Return the (X, Y) coordinate for the center point of the cell that contains the specified text.  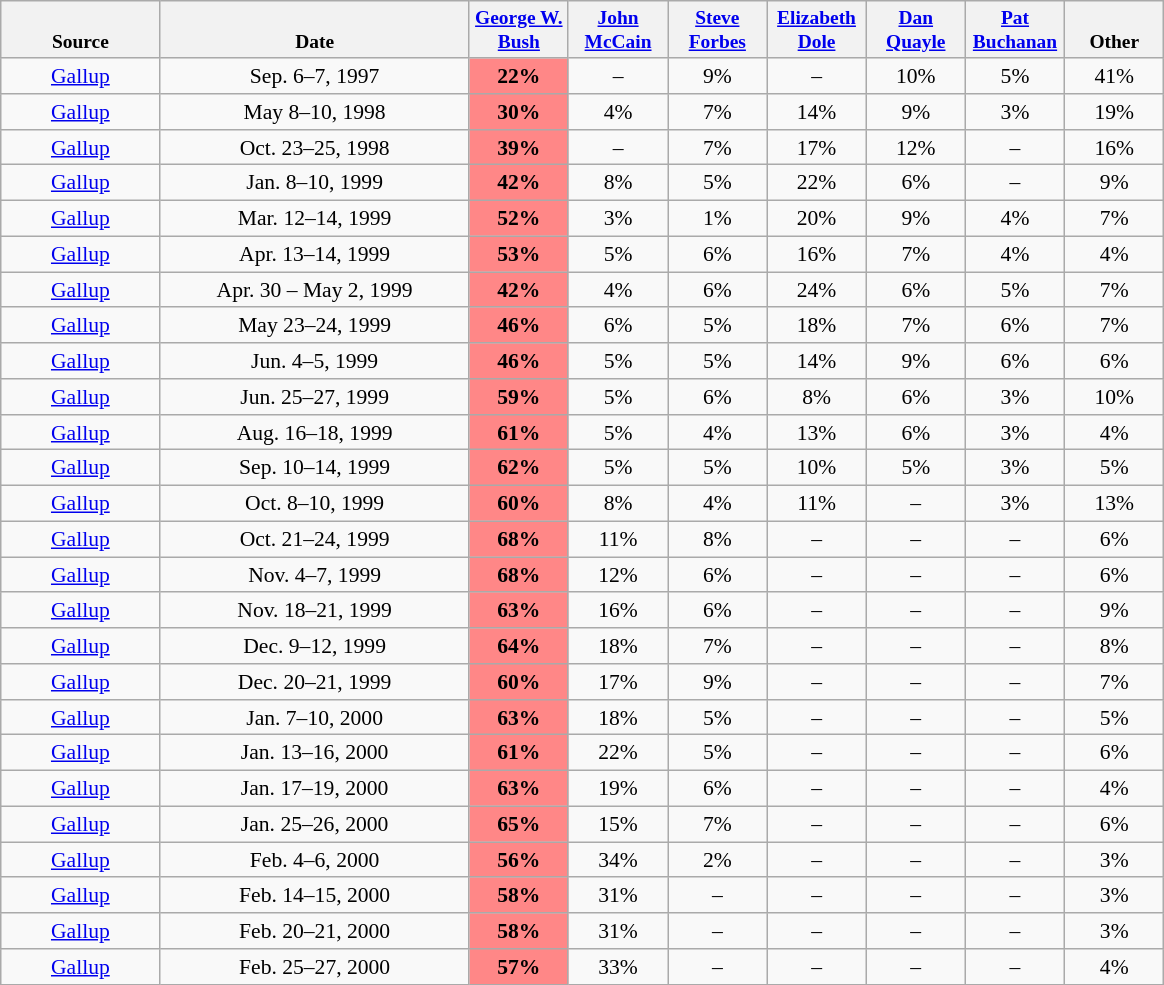
52% (518, 219)
Pat Buchanan (1014, 30)
20% (816, 219)
Jan. 25–26, 2000 (314, 824)
24% (816, 290)
May 23–24, 1999 (314, 326)
Feb. 25–27, 2000 (314, 967)
57% (518, 967)
Source (80, 30)
62% (518, 468)
Oct. 8–10, 1999 (314, 504)
May 8–10, 1998 (314, 112)
Apr. 30 – May 2, 1999 (314, 290)
Jan. 8–10, 1999 (314, 183)
39% (518, 148)
Jun. 25–27, 1999 (314, 397)
1% (718, 219)
59% (518, 397)
Other (1114, 30)
Nov. 18–21, 1999 (314, 611)
Apr. 13–14, 1999 (314, 254)
John McCain (618, 30)
Sep. 10–14, 1999 (314, 468)
64% (518, 646)
Jun. 4–5, 1999 (314, 361)
2% (718, 860)
34% (618, 860)
15% (618, 824)
Sep. 6–7, 1997 (314, 76)
Jan. 13–16, 2000 (314, 753)
33% (618, 967)
65% (518, 824)
Aug. 16–18, 1999 (314, 433)
41% (1114, 76)
56% (518, 860)
Dan Quayle (916, 30)
Nov. 4–7, 1999 (314, 575)
53% (518, 254)
Steve Forbes (718, 30)
Feb. 14–15, 2000 (314, 896)
Jan. 17–19, 2000 (314, 789)
George W. Bush (518, 30)
Mar. 12–14, 1999 (314, 219)
Feb. 20–21, 2000 (314, 931)
Date (314, 30)
Oct. 23–25, 1998 (314, 148)
Feb. 4–6, 2000 (314, 860)
Dec. 20–21, 1999 (314, 682)
30% (518, 112)
Elizabeth Dole (816, 30)
Oct. 21–24, 1999 (314, 540)
Jan. 7–10, 2000 (314, 718)
Dec. 9–12, 1999 (314, 646)
